Detect which cell encompasses the target text, then output its (X, Y) center coordinate. 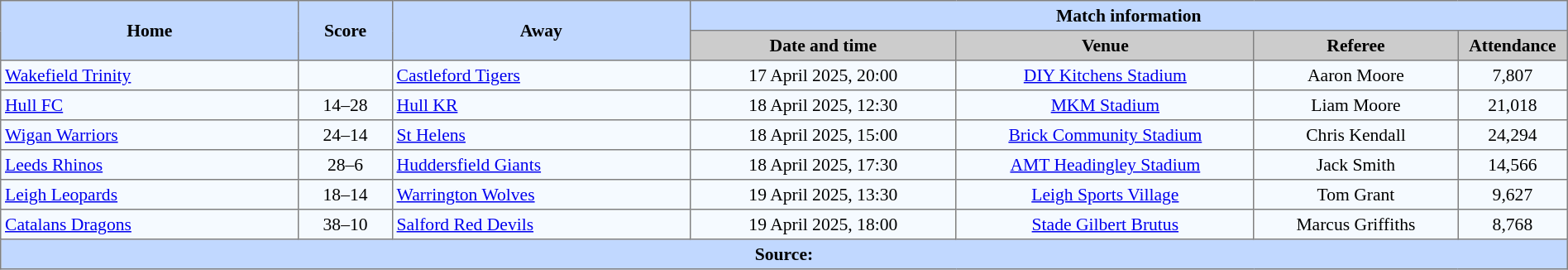
Leigh Leopards (150, 195)
17 April 2025, 20:00 (823, 75)
Huddersfield Giants (541, 165)
DIY Kitchens Stadium (1105, 75)
21,018 (1513, 105)
18 April 2025, 15:00 (823, 135)
7,807 (1513, 75)
MKM Stadium (1105, 105)
Salford Red Devils (541, 224)
Aaron Moore (1355, 75)
Liam Moore (1355, 105)
18–14 (346, 195)
Venue (1105, 46)
Castleford Tigers (541, 75)
14–28 (346, 105)
St Helens (541, 135)
Home (150, 31)
Stade Gilbert Brutus (1105, 224)
Away (541, 31)
24,294 (1513, 135)
Tom Grant (1355, 195)
Hull FC (150, 105)
19 April 2025, 13:30 (823, 195)
Wakefield Trinity (150, 75)
Wigan Warriors (150, 135)
Date and time (823, 46)
Chris Kendall (1355, 135)
28–6 (346, 165)
18 April 2025, 12:30 (823, 105)
8,768 (1513, 224)
Referee (1355, 46)
Catalans Dragons (150, 224)
Attendance (1513, 46)
Jack Smith (1355, 165)
Source: (784, 254)
Hull KR (541, 105)
Brick Community Stadium (1105, 135)
AMT Headingley Stadium (1105, 165)
19 April 2025, 18:00 (823, 224)
Marcus Griffiths (1355, 224)
Match information (1128, 16)
24–14 (346, 135)
Score (346, 31)
Leigh Sports Village (1105, 195)
18 April 2025, 17:30 (823, 165)
38–10 (346, 224)
Leeds Rhinos (150, 165)
14,566 (1513, 165)
9,627 (1513, 195)
Warrington Wolves (541, 195)
